For the text-containing cell, return its midpoint in [X, Y] coordinate format. 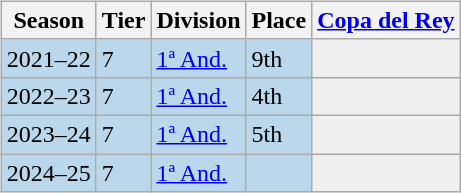
2023–24 [48, 134]
Season [48, 20]
2024–25 [48, 173]
5th [279, 134]
4th [279, 96]
Tier [124, 20]
2021–22 [48, 58]
9th [279, 58]
2022–23 [48, 96]
Copa del Rey [386, 20]
Division [198, 20]
Place [279, 20]
